Extract the (x, y) coordinate from the center of the cell holding the provided text.  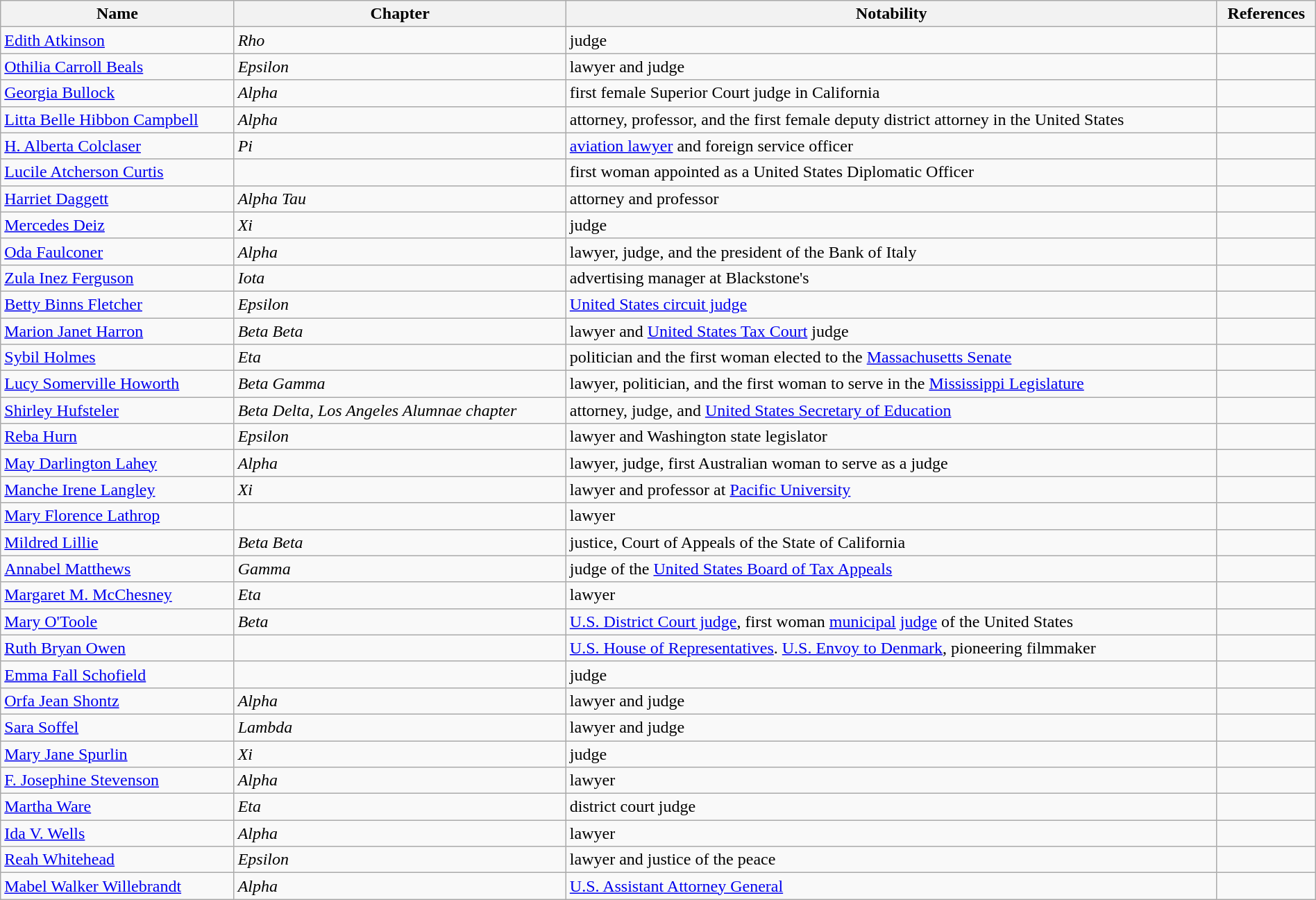
lawyer, politician, and the first woman to serve in the Mississippi Legislature (891, 384)
Notability (891, 14)
Manche Irene Langley (117, 490)
politician and the first woman elected to the Massachusetts Senate (891, 358)
Mildred Lillie (117, 542)
Ida V. Wells (117, 833)
lawyer and professor at Pacific University (891, 490)
H. Alberta Colclaser (117, 146)
Betty Binns Fletcher (117, 304)
Mabel Walker Willebrandt (117, 886)
Annabel Matthews (117, 569)
Oda Faulconer (117, 251)
Martha Ware (117, 807)
Iota (400, 278)
Mary Jane Spurlin (117, 753)
attorney, professor, and the first female deputy district attorney in the United States (891, 119)
justice, Court of Appeals of the State of California (891, 542)
Beta Delta, Los Angeles Alumnae chapter (400, 410)
U.S. District Court judge, first woman municipal judge of the United States (891, 622)
Chapter (400, 14)
Lucile Atcherson Curtis (117, 172)
district court judge (891, 807)
Sybil Holmes (117, 358)
Mercedes Deiz (117, 225)
Emma Fall Schofield (117, 674)
References (1266, 14)
Marion Janet Harron (117, 331)
United States circuit judge (891, 304)
Pi (400, 146)
Zula Inez Ferguson (117, 278)
lawyer, judge, and the president of the Bank of Italy (891, 251)
first female Superior Court judge in California (891, 93)
advertising manager at Blackstone's (891, 278)
Lucy Somerville Howorth (117, 384)
May Darlington Lahey (117, 463)
Orfa Jean Shontz (117, 701)
Georgia Bullock (117, 93)
Reah Whitehead (117, 860)
Lambda (400, 727)
F. Josephine Stevenson (117, 781)
Edith Atkinson (117, 40)
Othilia Carroll Beals (117, 67)
Harriet Daggett (117, 199)
first woman appointed as a United States Diplomatic Officer (891, 172)
Litta Belle Hibbon Campbell (117, 119)
Shirley Hufsteler (117, 410)
Mary O'Toole (117, 622)
Sara Soffel (117, 727)
Gamma (400, 569)
judge of the United States Board of Tax Appeals (891, 569)
Reba Hurn (117, 437)
Alpha Tau (400, 199)
attorney and professor (891, 199)
Margaret M. McChesney (117, 595)
Mary Florence Lathrop (117, 516)
Beta Gamma (400, 384)
Rho (400, 40)
lawyer and United States Tax Court judge (891, 331)
U.S. Assistant Attorney General (891, 886)
Beta (400, 622)
Name (117, 14)
lawyer and Washington state legislator (891, 437)
U.S. House of Representatives. U.S. Envoy to Denmark, pioneering filmmaker (891, 648)
lawyer and justice of the peace (891, 860)
lawyer, judge, first Australian woman to serve as a judge (891, 463)
aviation lawyer and foreign service officer (891, 146)
attorney, judge, and United States Secretary of Education (891, 410)
Ruth Bryan Owen (117, 648)
